Find where the given text appears and provide that cell's center as (x, y) coordinate. 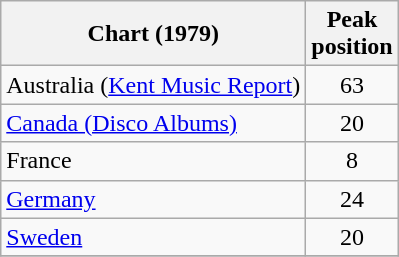
Canada (Disco Albums) (154, 123)
Chart (1979) (154, 34)
Germany (154, 199)
Australia (Kent Music Report) (154, 85)
8 (352, 161)
24 (352, 199)
Peakposition (352, 34)
63 (352, 85)
Sweden (154, 237)
France (154, 161)
